From the cell containing the given text, extract its center point as [X, Y] coordinate. 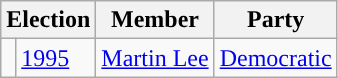
Party [276, 20]
1995 [56, 58]
Election [48, 20]
Martin Lee [155, 58]
Democratic [276, 58]
Member [155, 20]
